Scan for the cell matching the given text and deliver its [X, Y] coordinate at center. 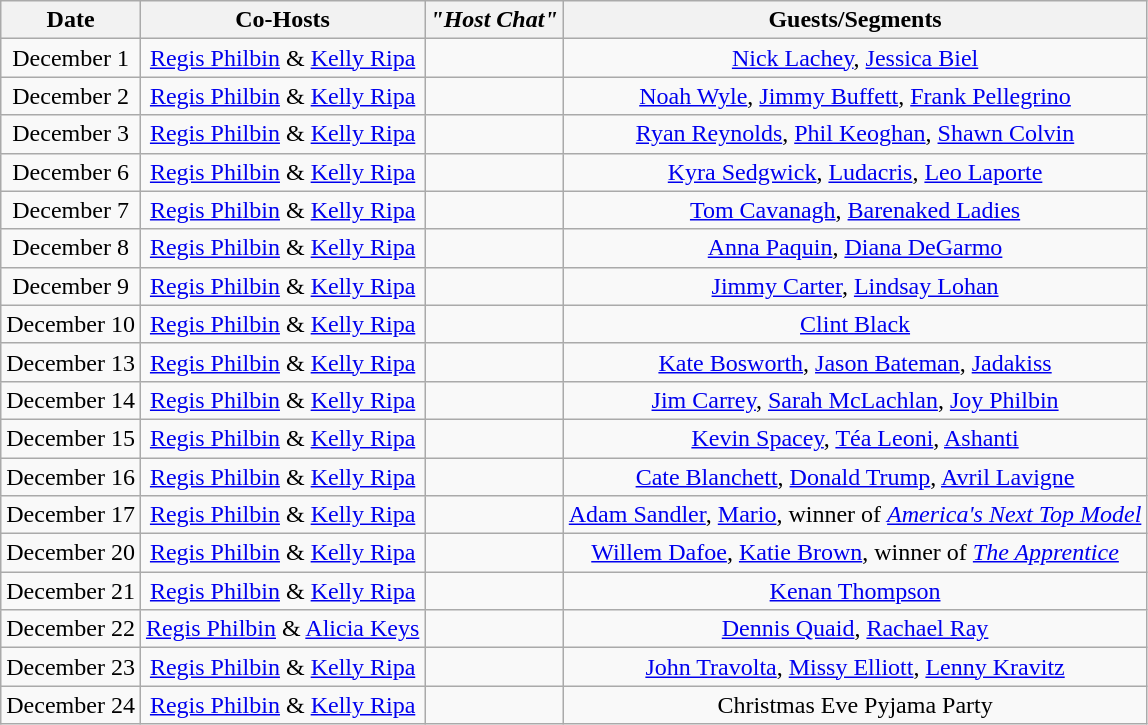
December 8 [71, 248]
Kevin Spacey, Téa Leoni, Ashanti [855, 438]
December 22 [71, 629]
Jimmy Carter, Lindsay Lohan [855, 286]
Nick Lachey, Jessica Biel [855, 58]
Tom Cavanagh, Barenaked Ladies [855, 210]
December 3 [71, 134]
December 9 [71, 286]
Regis Philbin & Alicia Keys [282, 629]
Kyra Sedgwick, Ludacris, Leo Laporte [855, 172]
Cate Blanchett, Donald Trump, Avril Lavigne [855, 477]
Jim Carrey, Sarah McLachlan, Joy Philbin [855, 400]
Date [71, 20]
December 14 [71, 400]
Guests/Segments [855, 20]
Willem Dafoe, Katie Brown, winner of The Apprentice [855, 553]
Adam Sandler, Mario, winner of America's Next Top Model [855, 515]
Kate Bosworth, Jason Bateman, Jadakiss [855, 362]
December 15 [71, 438]
December 13 [71, 362]
Dennis Quaid, Rachael Ray [855, 629]
December 17 [71, 515]
Anna Paquin, Diana DeGarmo [855, 248]
December 10 [71, 324]
Clint Black [855, 324]
Christmas Eve Pyjama Party [855, 705]
December 20 [71, 553]
December 7 [71, 210]
December 24 [71, 705]
Co-Hosts [282, 20]
"Host Chat" [494, 20]
John Travolta, Missy Elliott, Lenny Kravitz [855, 667]
December 1 [71, 58]
December 16 [71, 477]
December 21 [71, 591]
Ryan Reynolds, Phil Keoghan, Shawn Colvin [855, 134]
December 6 [71, 172]
Noah Wyle, Jimmy Buffett, Frank Pellegrino [855, 96]
December 2 [71, 96]
December 23 [71, 667]
Kenan Thompson [855, 591]
